Return the [X, Y] coordinate for the center point of the cell that contains the specified text.  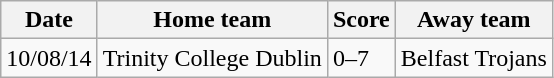
Trinity College Dublin [212, 58]
Home team [212, 20]
10/08/14 [49, 58]
0–7 [361, 58]
Away team [474, 20]
Score [361, 20]
Date [49, 20]
Belfast Trojans [474, 58]
